For the text-containing cell, return its midpoint in (x, y) coordinate format. 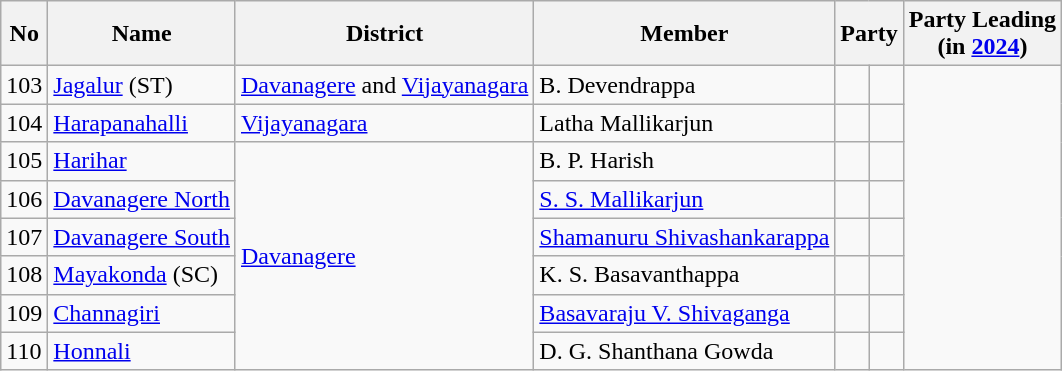
Name (142, 34)
Member (684, 34)
B. P. Harish (684, 161)
Basavaraju V. Shivaganga (684, 313)
Vijayanagara (384, 123)
104 (24, 123)
Davanagere North (142, 199)
109 (24, 313)
Party Leading(in 2024) (982, 34)
No (24, 34)
Honnali (142, 351)
Davanagere (384, 256)
105 (24, 161)
Harapanahalli (142, 123)
Jagalur (ST) (142, 85)
106 (24, 199)
103 (24, 85)
Davanagere South (142, 237)
B. Devendrappa (684, 85)
Shamanuru Shivashankarappa (684, 237)
Channagiri (142, 313)
107 (24, 237)
Latha Mallikarjun (684, 123)
Harihar (142, 161)
Mayakonda (SC) (142, 275)
District (384, 34)
110 (24, 351)
Party (869, 34)
S. S. Mallikarjun (684, 199)
108 (24, 275)
D. G. Shanthana Gowda (684, 351)
K. S. Basavanthappa (684, 275)
Davanagere and Vijayanagara (384, 85)
